Identify which cell holds the provided text, then report its [x, y] central coordinate. 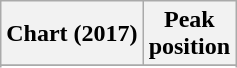
Peak position [189, 34]
Chart (2017) [72, 34]
